Identify which cell holds the provided text, then report its (x, y) central coordinate. 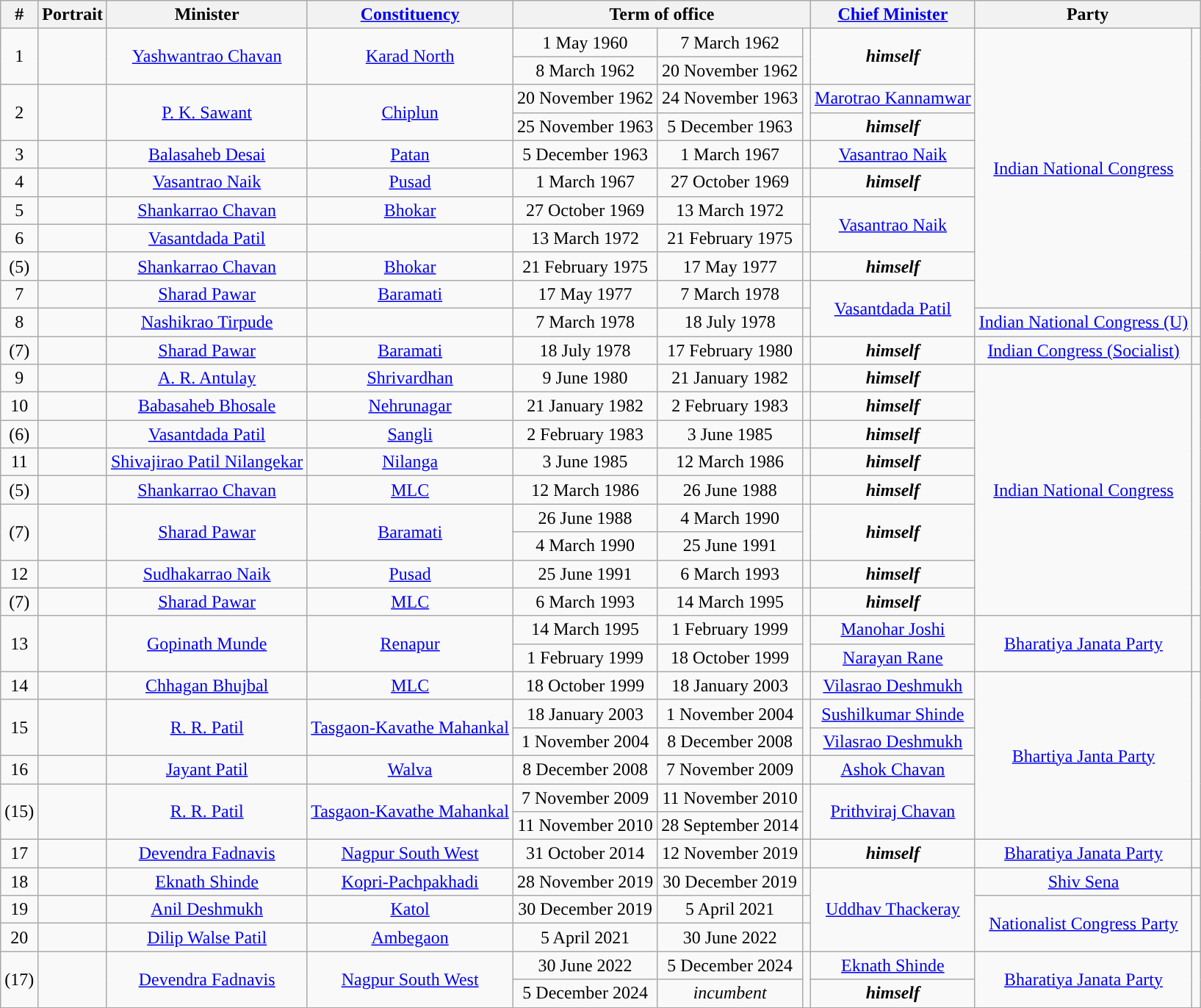
Shiv Sena (1083, 882)
4 (19, 182)
Renapur (410, 644)
31 October 2014 (585, 854)
Narayan Rane (893, 658)
incumbent (730, 993)
Term of office (661, 15)
Yashwantrao Chavan (206, 57)
28 November 2019 (585, 882)
Chhagan Bhujbal (206, 685)
1 (19, 57)
P. K. Sawant (206, 112)
(17) (19, 979)
Manohar Joshi (893, 630)
Shivajirao Patil Nilangekar (206, 462)
Ashok Chavan (893, 769)
Jayant Patil (206, 769)
# (19, 15)
(15) (19, 811)
20 (19, 937)
9 June 1980 (585, 378)
6 (19, 238)
Sushilkumar Shinde (893, 713)
12 November 2019 (730, 854)
Patan (410, 154)
Dilip Walse Patil (206, 937)
Babasaheb Bhosale (206, 406)
Sangli (410, 434)
7 March 1962 (730, 43)
Prithviraj Chavan (893, 811)
15 (19, 727)
Nehrunagar (410, 406)
16 (19, 769)
Balasaheb Desai (206, 154)
11 (19, 462)
Nashikrao Tirpude (206, 322)
1 May 1960 (585, 43)
24 November 1963 (730, 98)
Walva (410, 769)
Minister (206, 15)
17 (19, 854)
(6) (19, 434)
7 (19, 294)
25 November 1963 (585, 126)
9 (19, 378)
Karad North (410, 57)
Chiplun (410, 112)
Marotrao Kannamwar (893, 98)
8 March 1962 (585, 71)
A. R. Antulay (206, 378)
Shrivardhan (410, 378)
13 (19, 644)
Portrait (73, 15)
Bhartiya Janta Party (1083, 755)
Gopinath Munde (206, 644)
Sudhakarrao Naik (206, 574)
Indian Congress (Socialist) (1083, 350)
18 (19, 882)
Kopri-Pachpakhadi (410, 882)
14 (19, 685)
17 February 1980 (730, 350)
2 (19, 112)
12 (19, 574)
Nationalist Congress Party (1083, 924)
Indian National Congress (U) (1083, 322)
3 (19, 154)
19 (19, 910)
10 (19, 406)
Party (1087, 15)
5 (19, 210)
28 September 2014 (730, 826)
Nilanga (410, 462)
Constituency (410, 15)
Anil Deshmukh (206, 910)
Chief Minister (893, 15)
Uddhav Thackeray (893, 910)
8 (19, 322)
Katol (410, 910)
Ambegaon (410, 937)
